Output the (x, y) coordinate of the center of the cell containing the given text.  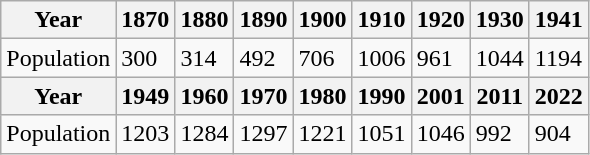
1920 (440, 20)
492 (264, 58)
1880 (204, 20)
300 (146, 58)
1044 (500, 58)
1194 (558, 58)
2022 (558, 96)
1870 (146, 20)
1900 (322, 20)
904 (558, 134)
992 (500, 134)
1970 (264, 96)
1046 (440, 134)
1910 (382, 20)
2011 (500, 96)
1006 (382, 58)
1284 (204, 134)
1949 (146, 96)
1221 (322, 134)
1960 (204, 96)
1203 (146, 134)
1980 (322, 96)
1890 (264, 20)
706 (322, 58)
1051 (382, 134)
1930 (500, 20)
961 (440, 58)
314 (204, 58)
1990 (382, 96)
1941 (558, 20)
1297 (264, 134)
2001 (440, 96)
